Capture the cell that displays the provided text and extract its (x, y) central coordinate. 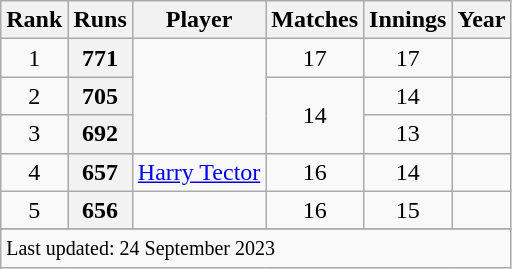
2 (34, 96)
4 (34, 172)
Player (199, 20)
692 (100, 134)
Year (482, 20)
Runs (100, 20)
Harry Tector (199, 172)
Matches (315, 20)
3 (34, 134)
657 (100, 172)
13 (408, 134)
15 (408, 210)
1 (34, 58)
Rank (34, 20)
656 (100, 210)
705 (100, 96)
Last updated: 24 September 2023 (256, 248)
771 (100, 58)
5 (34, 210)
Innings (408, 20)
